Scan for the cell matching the given text and deliver its (X, Y) coordinate at center. 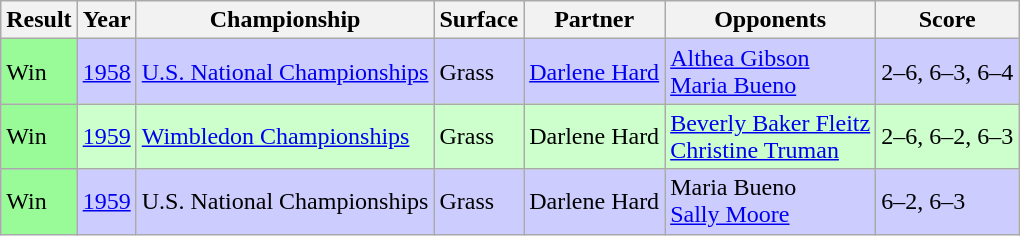
2–6, 6–2, 6–3 (948, 136)
Year (106, 20)
Result (39, 20)
Opponents (770, 20)
Score (948, 20)
Wimbledon Championships (285, 136)
1958 (106, 72)
Partner (594, 20)
2–6, 6–3, 6–4 (948, 72)
6–2, 6–3 (948, 202)
Maria Bueno Sally Moore (770, 202)
Beverly Baker Fleitz Christine Truman (770, 136)
Althea Gibson Maria Bueno (770, 72)
Surface (479, 20)
Championship (285, 20)
